Return [x, y] of the center of cell containing provided text 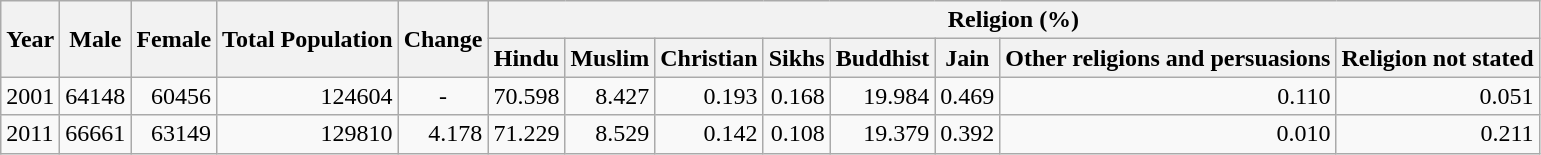
Religion not stated [1438, 58]
64148 [96, 96]
129810 [308, 134]
Hindu [526, 58]
66661 [96, 134]
19.379 [882, 134]
0.193 [709, 96]
- [443, 96]
0.392 [968, 134]
Jain [968, 58]
0.469 [968, 96]
0.142 [709, 134]
0.211 [1438, 134]
0.110 [1168, 96]
60456 [174, 96]
124604 [308, 96]
Christian [709, 58]
0.051 [1438, 96]
0.168 [796, 96]
Total Population [308, 39]
2001 [30, 96]
Change [443, 39]
Female [174, 39]
70.598 [526, 96]
Other religions and persuasions [1168, 58]
0.010 [1168, 134]
0.108 [796, 134]
63149 [174, 134]
19.984 [882, 96]
4.178 [443, 134]
Male [96, 39]
Year [30, 39]
8.427 [610, 96]
8.529 [610, 134]
Buddhist [882, 58]
Muslim [610, 58]
2011 [30, 134]
71.229 [526, 134]
Religion (%) [1014, 20]
Sikhs [796, 58]
